Pinpoint the cell where the given text exists, returning its (X, Y) midpoint coordinate. 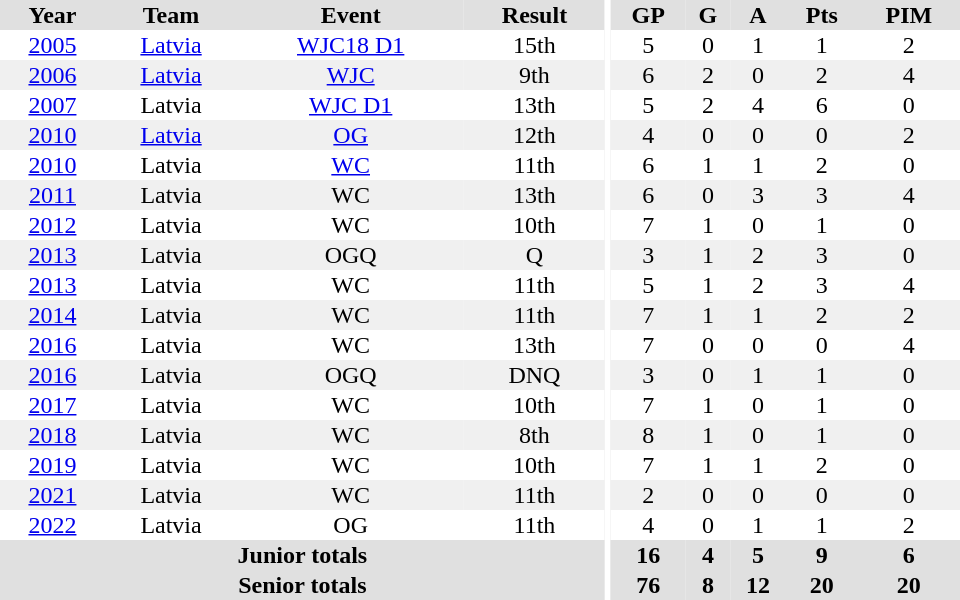
76 (648, 585)
2017 (52, 405)
2022 (52, 525)
Year (52, 15)
2007 (52, 105)
16 (648, 555)
Result (534, 15)
WJC (350, 75)
DNQ (534, 375)
2006 (52, 75)
9 (822, 555)
Q (534, 255)
Team (171, 15)
Junior totals (302, 555)
Event (350, 15)
12th (534, 135)
WJC18 D1 (350, 45)
2011 (52, 195)
Pts (822, 15)
12 (758, 585)
2018 (52, 435)
GP (648, 15)
PIM (909, 15)
8th (534, 435)
2012 (52, 225)
WJC D1 (350, 105)
Senior totals (302, 585)
G (708, 15)
A (758, 15)
2005 (52, 45)
9th (534, 75)
2021 (52, 495)
15th (534, 45)
2014 (52, 315)
2019 (52, 465)
